Pinpoint the cell where the given text exists, returning its (x, y) midpoint coordinate. 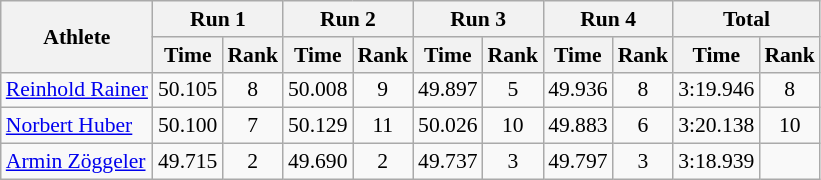
49.897 (448, 90)
6 (644, 126)
3:20.138 (716, 126)
5 (514, 90)
11 (382, 126)
Run 3 (478, 19)
Run 4 (608, 19)
9 (382, 90)
49.883 (578, 126)
Norbert Huber (77, 126)
50.105 (188, 90)
3:19.946 (716, 90)
50.008 (318, 90)
Run 2 (348, 19)
Reinhold Rainer (77, 90)
Athlete (77, 36)
49.737 (448, 162)
50.100 (188, 126)
49.715 (188, 162)
Armin Zöggeler (77, 162)
49.797 (578, 162)
49.690 (318, 162)
7 (252, 126)
50.026 (448, 126)
Total (746, 19)
49.936 (578, 90)
3:18.939 (716, 162)
Run 1 (218, 19)
50.129 (318, 126)
